Find where the given text appears and provide that cell's center as (x, y) coordinate. 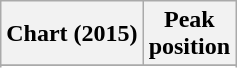
Peakposition (189, 34)
Chart (2015) (72, 34)
